Extract the (X, Y) coordinate from the center of the cell holding the provided text.  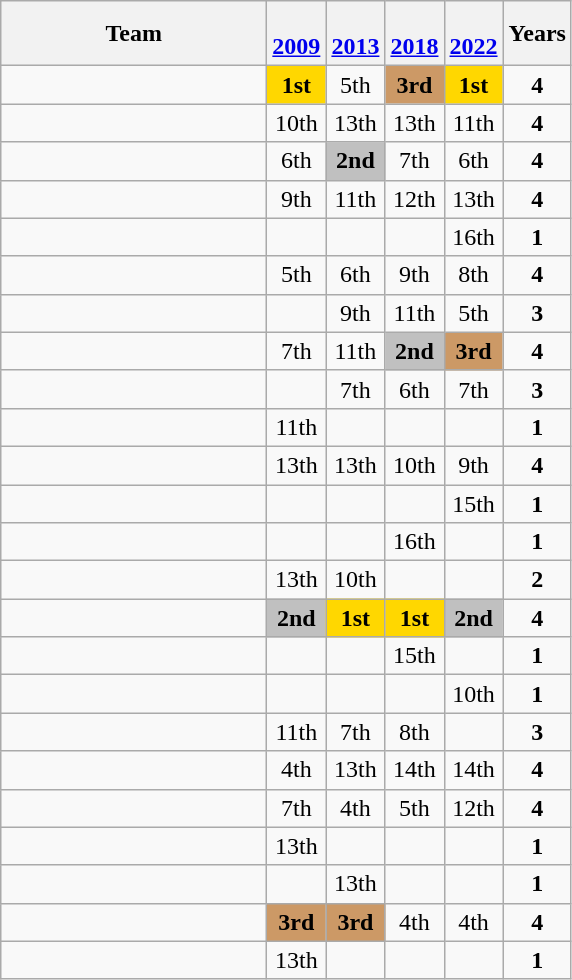
2018 (414, 34)
Years (537, 34)
2 (537, 580)
2009 (296, 34)
2013 (356, 34)
Team (134, 34)
2022 (474, 34)
